From the cell containing the given text, extract its center point as [x, y] coordinate. 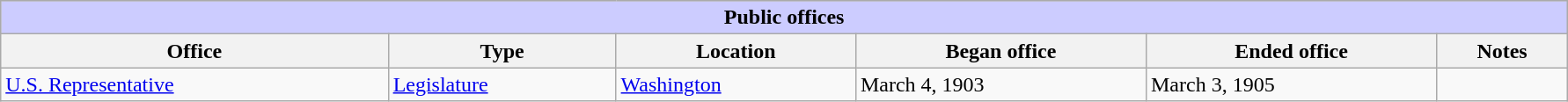
U.S. Representative [194, 84]
Ended office [1291, 51]
Began office [1000, 51]
Notes [1503, 51]
Washington [736, 84]
Public offices [785, 18]
Legislature [502, 84]
Type [502, 51]
Office [194, 51]
March 4, 1903 [1000, 84]
March 3, 1905 [1291, 84]
Location [736, 51]
